Return the [x, y] coordinate for the center point of the cell that contains the specified text.  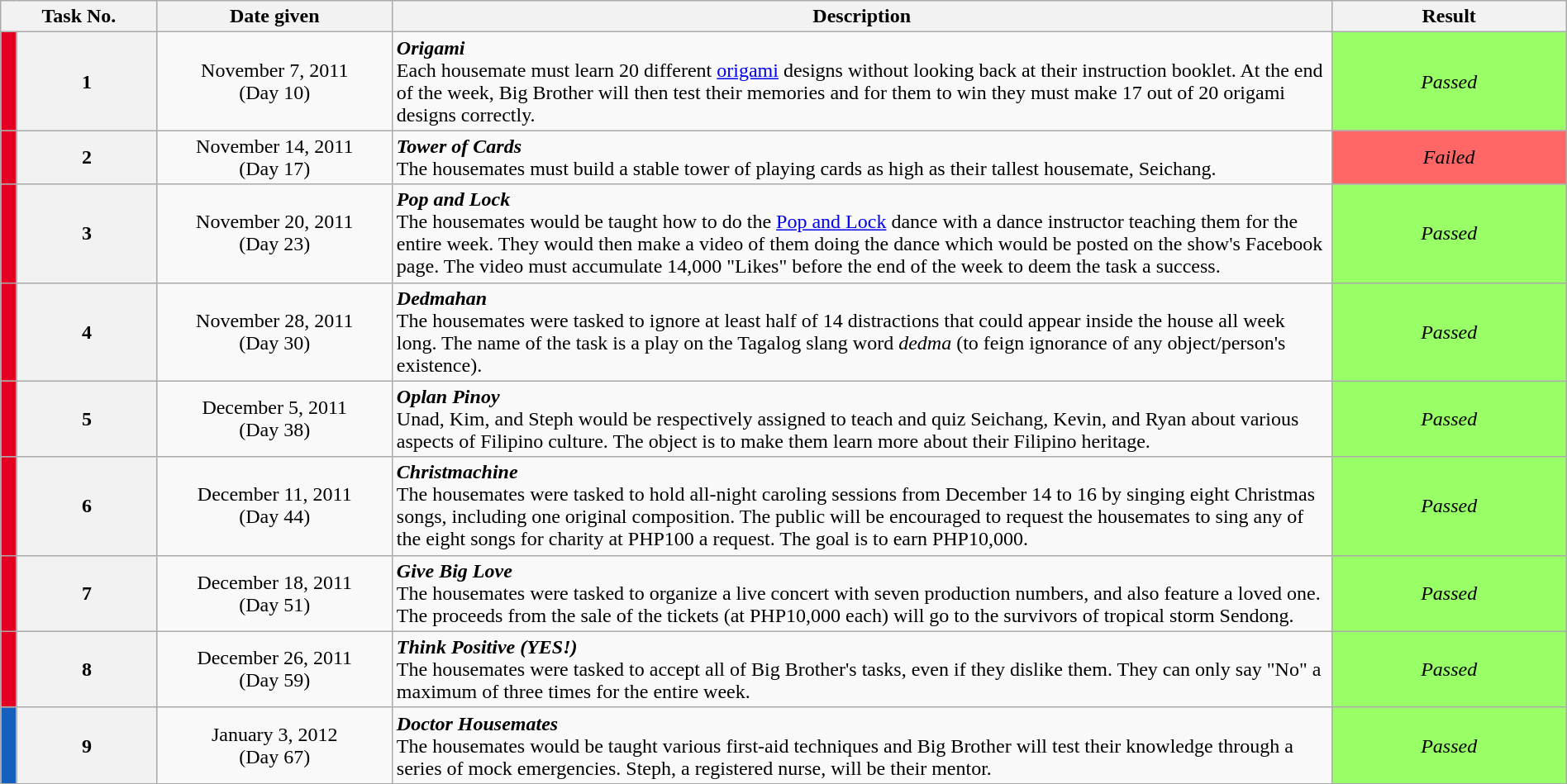
December 18, 2011(Day 51) [274, 593]
5 [87, 419]
November 7, 2011(Day 10) [274, 81]
8 [87, 669]
November 20, 2011(Day 23) [274, 233]
December 5, 2011(Day 38) [274, 419]
1 [87, 81]
Result [1449, 17]
2 [87, 157]
7 [87, 593]
4 [87, 332]
Date given [274, 17]
3 [87, 233]
6 [87, 506]
9 [87, 745]
November 14, 2011(Day 17) [274, 157]
Task No. [79, 17]
Failed [1449, 157]
November 28, 2011(Day 30) [274, 332]
December 26, 2011(Day 59) [274, 669]
Description [861, 17]
Tower of CardsThe housemates must build a stable tower of playing cards as high as their tallest housemate, Seichang. [861, 157]
December 11, 2011(Day 44) [274, 506]
January 3, 2012(Day 67) [274, 745]
